Determine the [x, y] coordinate at the center of the cell enclosing the given text.  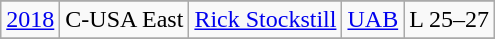
Rick Stockstill [266, 20]
C-USA East [124, 20]
UAB [373, 20]
2018 [30, 20]
L 25–27 [450, 20]
